Search for the cell housing the specified text and yield its (x, y) center coordinate. 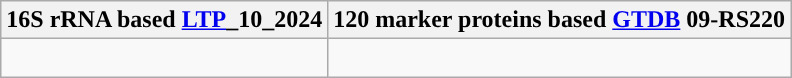
16S rRNA based LTP_10_2024 (164, 20)
120 marker proteins based GTDB 09-RS220 (560, 20)
